Find where the given text appears and provide that cell's center as (X, Y) coordinate. 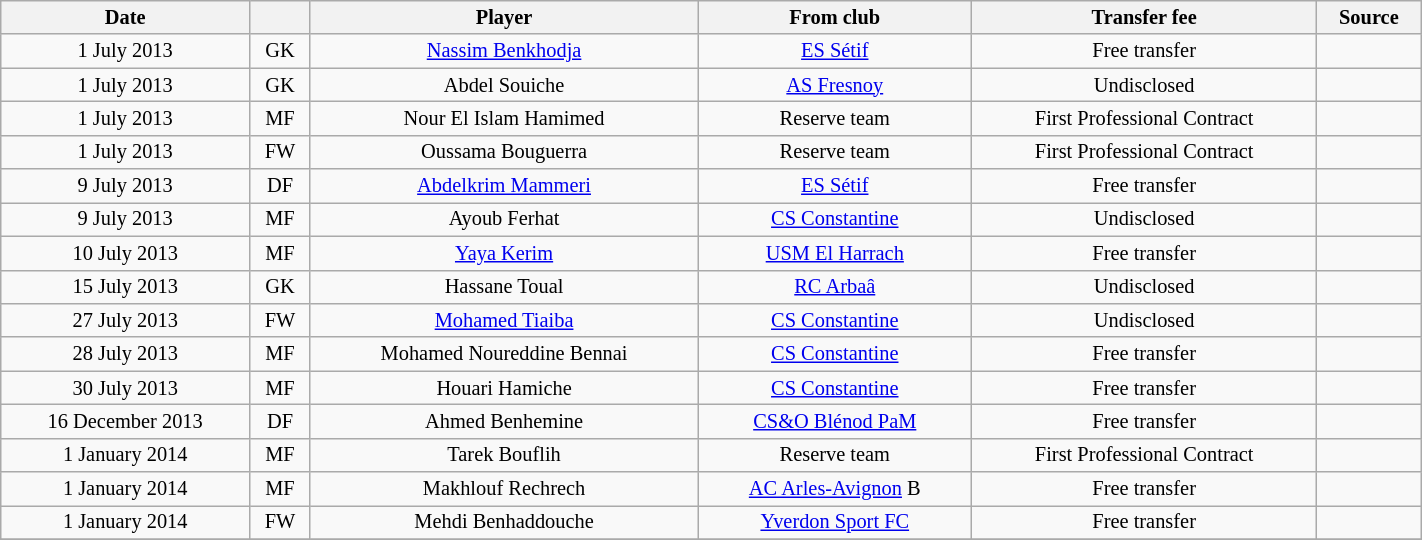
Source (1370, 17)
USM El Harrach (835, 253)
Date (126, 17)
Nour El Islam Hamimed (504, 118)
Hassane Toual (504, 287)
Ahmed Benhemine (504, 421)
Transfer fee (1144, 17)
Player (504, 17)
AS Fresnoy (835, 85)
Houari Hamiche (504, 388)
15 July 2013 (126, 287)
Yverdon Sport FC (835, 522)
From club (835, 17)
Mohamed Noureddine Bennai (504, 354)
Makhlouf Rechrech (504, 489)
Nassim Benkhodja (504, 51)
Abdelkrim Mammeri (504, 186)
10 July 2013 (126, 253)
27 July 2013 (126, 320)
Ayoub Ferhat (504, 219)
Mohamed Tiaiba (504, 320)
CS&O Blénod PaM (835, 421)
AC Arles-Avignon B (835, 489)
30 July 2013 (126, 388)
Abdel Souiche (504, 85)
Oussama Bouguerra (504, 152)
Yaya Kerim (504, 253)
16 December 2013 (126, 421)
Mehdi Benhaddouche (504, 522)
RC Arbaâ (835, 287)
Tarek Bouflih (504, 455)
28 July 2013 (126, 354)
